Pinpoint the cell where the given text exists, returning its (x, y) midpoint coordinate. 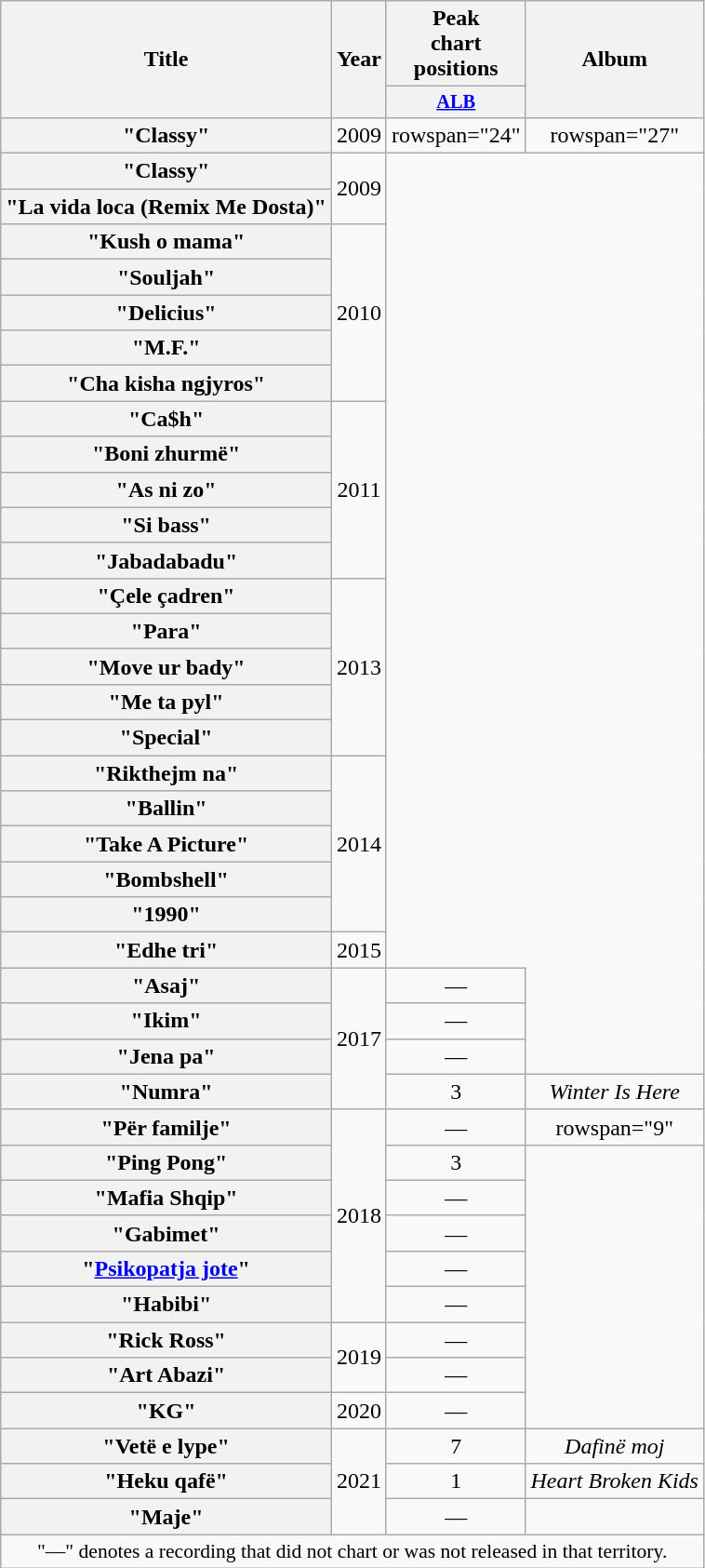
Year (359, 60)
"Rick Ross" (166, 1340)
"KG" (166, 1411)
"Bombshell" (166, 879)
"Move ur bady" (166, 666)
"Rikthejm na" (166, 773)
"Si bass" (166, 525)
rowspan="9" (614, 1127)
2017 (359, 1039)
2011 (359, 489)
"Vetë e lype" (166, 1446)
"—" denotes a recording that did not chart or was not released in that territory. (352, 1551)
1 (456, 1481)
"Jabadabadu" (166, 560)
rowspan="27" (614, 135)
Winter Is Here (614, 1092)
"Special" (166, 738)
"Gabimet" (166, 1233)
Dafinë moj (614, 1446)
2018 (359, 1215)
rowspan="24" (456, 135)
"Me ta pyl" (166, 702)
"Asaj" (166, 985)
2020 (359, 1411)
Album (614, 60)
"Ping Pong" (166, 1162)
"Habibi" (166, 1305)
"Ca$h" (166, 419)
"Maje" (166, 1517)
"Souljah" (166, 277)
"Heku qafë" (166, 1481)
"As ni zo" (166, 489)
Title (166, 60)
"Numra" (166, 1092)
2014 (359, 844)
"Ballin" (166, 809)
"Kush o mama" (166, 242)
"Çele çadren" (166, 596)
Peakchartpositions (456, 44)
"Jena pa" (166, 1056)
"Boni zhurmë" (166, 454)
2013 (359, 666)
"Për familje" (166, 1127)
"Cha kisha ngjyros" (166, 383)
"Delicius" (166, 313)
"1990" (166, 915)
"Psikopatja jote" (166, 1268)
"La vida loca (Remix Me Dosta)" (166, 207)
ALB (456, 102)
"Mafia Shqip" (166, 1198)
"Take A Picture" (166, 844)
"Art Abazi" (166, 1375)
2021 (359, 1481)
"Para" (166, 631)
2015 (359, 950)
2019 (359, 1358)
7 (456, 1446)
"M.F." (166, 348)
"Ikim" (166, 1021)
Heart Broken Kids (614, 1481)
"Edhe tri" (166, 950)
2010 (359, 313)
